For the text-containing cell, return its midpoint in [X, Y] coordinate format. 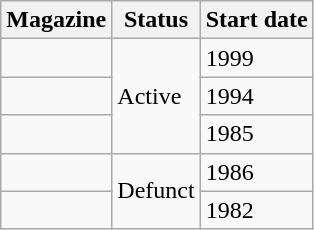
Magazine [56, 20]
1986 [256, 172]
1999 [256, 58]
1985 [256, 134]
Status [156, 20]
Start date [256, 20]
Defunct [156, 191]
Active [156, 96]
1994 [256, 96]
1982 [256, 210]
